Determine the [x, y] coordinate at the center of the cell enclosing the given text.  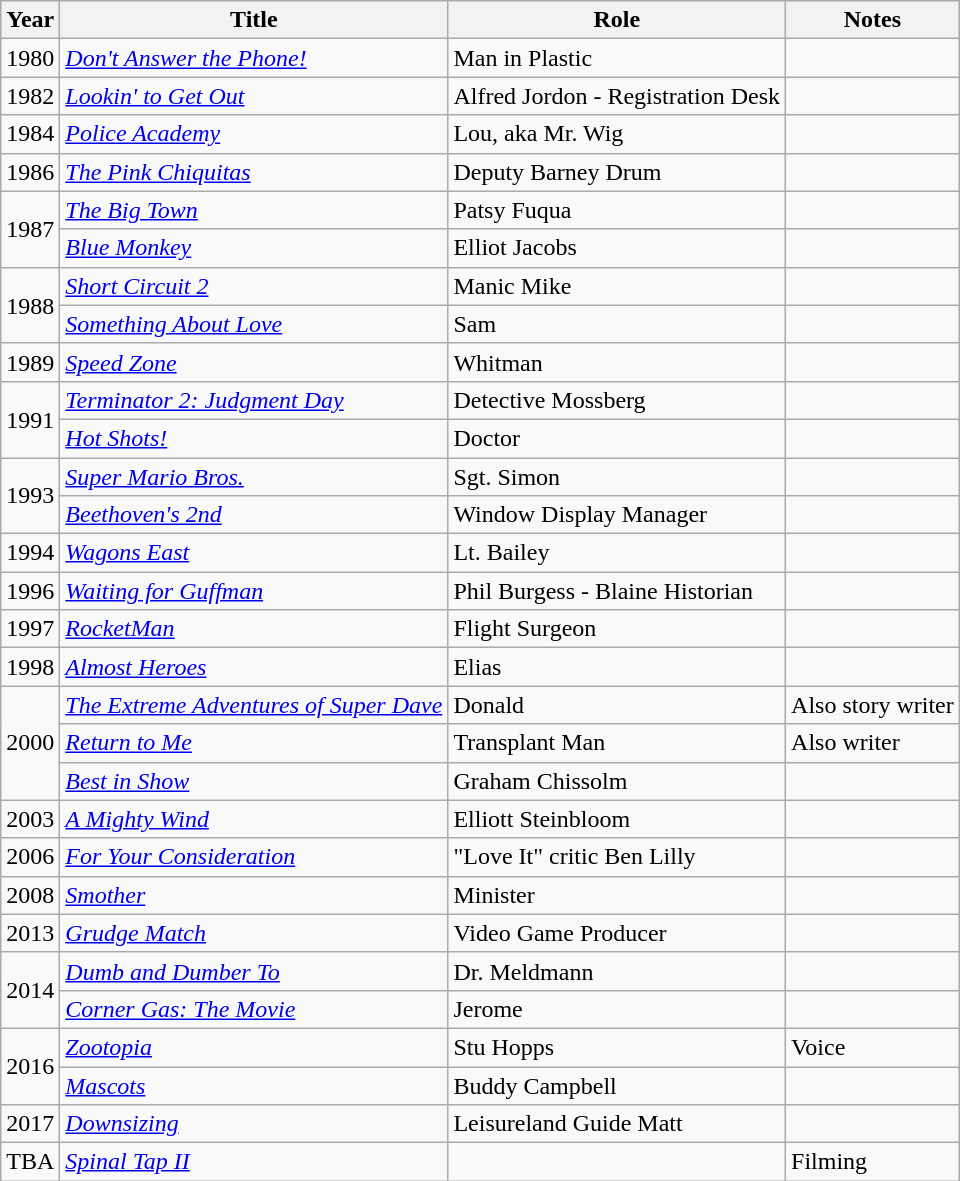
Jerome [617, 1009]
Manic Mike [617, 286]
Role [617, 20]
Graham Chissolm [617, 781]
The Pink Chiquitas [254, 172]
Blue Monkey [254, 248]
Waiting for Guffman [254, 591]
Spinal Tap II [254, 1162]
Terminator 2: Judgment Day [254, 400]
Best in Show [254, 781]
TBA [30, 1162]
1986 [30, 172]
Beethoven's 2nd [254, 515]
Sam [617, 324]
1980 [30, 58]
2013 [30, 933]
For Your Consideration [254, 857]
Whitman [617, 362]
Doctor [617, 438]
Speed Zone [254, 362]
Man in Plastic [617, 58]
Patsy Fuqua [617, 210]
Video Game Producer [617, 933]
Also story writer [873, 705]
Wagons East [254, 553]
1988 [30, 305]
1993 [30, 496]
Window Display Manager [617, 515]
Dumb and Dumber To [254, 971]
Notes [873, 20]
Transplant Man [617, 743]
Lt. Bailey [617, 553]
Detective Mossberg [617, 400]
Sgt. Simon [617, 477]
Minister [617, 895]
Voice [873, 1047]
1991 [30, 419]
Elliot Jacobs [617, 248]
Donald [617, 705]
1997 [30, 629]
Deputy Barney Drum [617, 172]
Smother [254, 895]
Return to Me [254, 743]
1984 [30, 134]
1996 [30, 591]
Lou, aka Mr. Wig [617, 134]
Mascots [254, 1085]
1989 [30, 362]
2016 [30, 1066]
Phil Burgess - Blaine Historian [617, 591]
Dr. Meldmann [617, 971]
Something About Love [254, 324]
Downsizing [254, 1124]
A Mighty Wind [254, 819]
Flight Surgeon [617, 629]
2006 [30, 857]
Don't Answer the Phone! [254, 58]
1987 [30, 229]
2000 [30, 743]
RocketMan [254, 629]
Buddy Campbell [617, 1085]
Also writer [873, 743]
2014 [30, 990]
Alfred Jordon - Registration Desk [617, 96]
1998 [30, 667]
Zootopia [254, 1047]
2017 [30, 1124]
Grudge Match [254, 933]
1994 [30, 553]
Title [254, 20]
"Love It" critic Ben Lilly [617, 857]
Leisureland Guide Matt [617, 1124]
The Extreme Adventures of Super Dave [254, 705]
Year [30, 20]
Short Circuit 2 [254, 286]
2003 [30, 819]
Lookin' to Get Out [254, 96]
1982 [30, 96]
Hot Shots! [254, 438]
Police Academy [254, 134]
Super Mario Bros. [254, 477]
Filming [873, 1162]
Almost Heroes [254, 667]
Elliott Steinbloom [617, 819]
Elias [617, 667]
2008 [30, 895]
Stu Hopps [617, 1047]
Corner Gas: The Movie [254, 1009]
The Big Town [254, 210]
